Return the [X, Y] coordinate for the center point of the cell that contains the specified text.  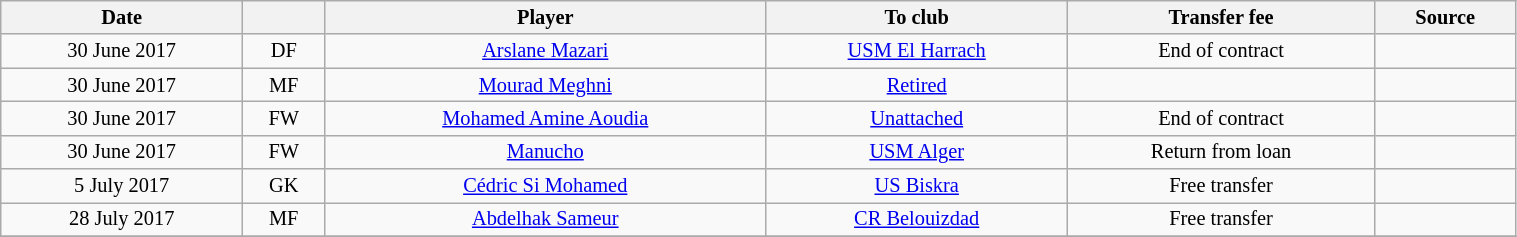
Cédric Si Mohamed [546, 186]
USM El Harrach [917, 51]
CR Belouizdad [917, 219]
GK [284, 186]
28 July 2017 [122, 219]
US Biskra [917, 186]
Date [122, 17]
Transfer fee [1222, 17]
To club [917, 17]
Abdelhak Sameur [546, 219]
Source [1445, 17]
Player [546, 17]
Unattached [917, 118]
Mohamed Amine Aoudia [546, 118]
USM Alger [917, 152]
Return from loan [1222, 152]
Arslane Mazari [546, 51]
5 July 2017 [122, 186]
Retired [917, 85]
DF [284, 51]
Manucho [546, 152]
Mourad Meghni [546, 85]
